Scan for the cell matching the given text and deliver its [x, y] coordinate at center. 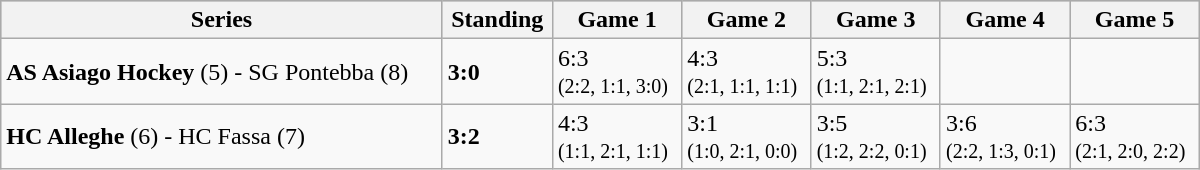
4:3(2:1, 1:1, 1:1) [746, 72]
Game 1 [616, 20]
3:1(1:0, 2:1, 0:0) [746, 136]
AS Asiago Hockey (5) - SG Pontebba (8) [222, 72]
5:3(1:1, 2:1, 2:1) [876, 72]
Series [222, 20]
3:2 [497, 136]
3:6(2:2, 1:3, 0:1) [1004, 136]
6:3(2:1, 2:0, 2:2) [1134, 136]
3:5(1:2, 2:2, 0:1) [876, 136]
4:3(1:1, 2:1, 1:1) [616, 136]
Game 3 [876, 20]
Standing [497, 20]
Game 4 [1004, 20]
6:3(2:2, 1:1, 3:0) [616, 72]
HC Alleghe (6) - HC Fassa (7) [222, 136]
3:0 [497, 72]
Game 5 [1134, 20]
Game 2 [746, 20]
